Scan for the cell matching the given text and deliver its [x, y] coordinate at center. 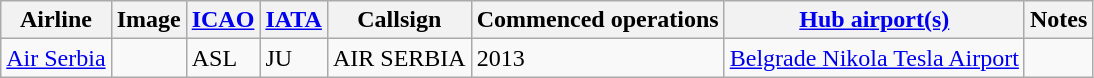
JU [294, 58]
Belgrade Nikola Tesla Airport [874, 58]
Callsign [399, 20]
2013 [598, 58]
Air Serbia [56, 58]
Notes [1058, 20]
IATA [294, 20]
Image [148, 20]
Commenced operations [598, 20]
Airline [56, 20]
AIR SERBIA [399, 58]
ICAO [223, 20]
Hub airport(s) [874, 20]
ASL [223, 58]
